Locate the cell with the specified text and output its [x, y] center coordinate. 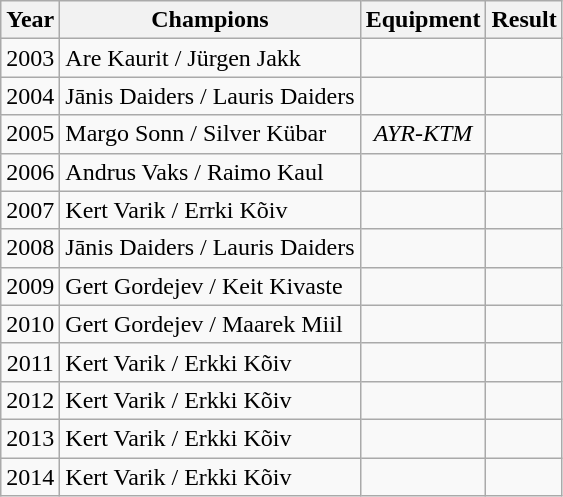
2013 [30, 438]
Margo Sonn / Silver Kübar [210, 134]
Equipment [423, 20]
2009 [30, 286]
2004 [30, 96]
2012 [30, 400]
Are Kaurit / Jürgen Jakk [210, 58]
2007 [30, 210]
2010 [30, 324]
2006 [30, 172]
Gert Gordejev / Keit Kivaste [210, 286]
Champions [210, 20]
Andrus Vaks / Raimo Kaul [210, 172]
Year [30, 20]
2008 [30, 248]
Kert Varik / Errki Kõiv [210, 210]
2003 [30, 58]
2011 [30, 362]
Result [524, 20]
Gert Gordejev / Maarek Miil [210, 324]
2014 [30, 477]
AYR-KTM [423, 134]
2005 [30, 134]
